Determine the (X, Y) coordinate at the center of the cell enclosing the given text.  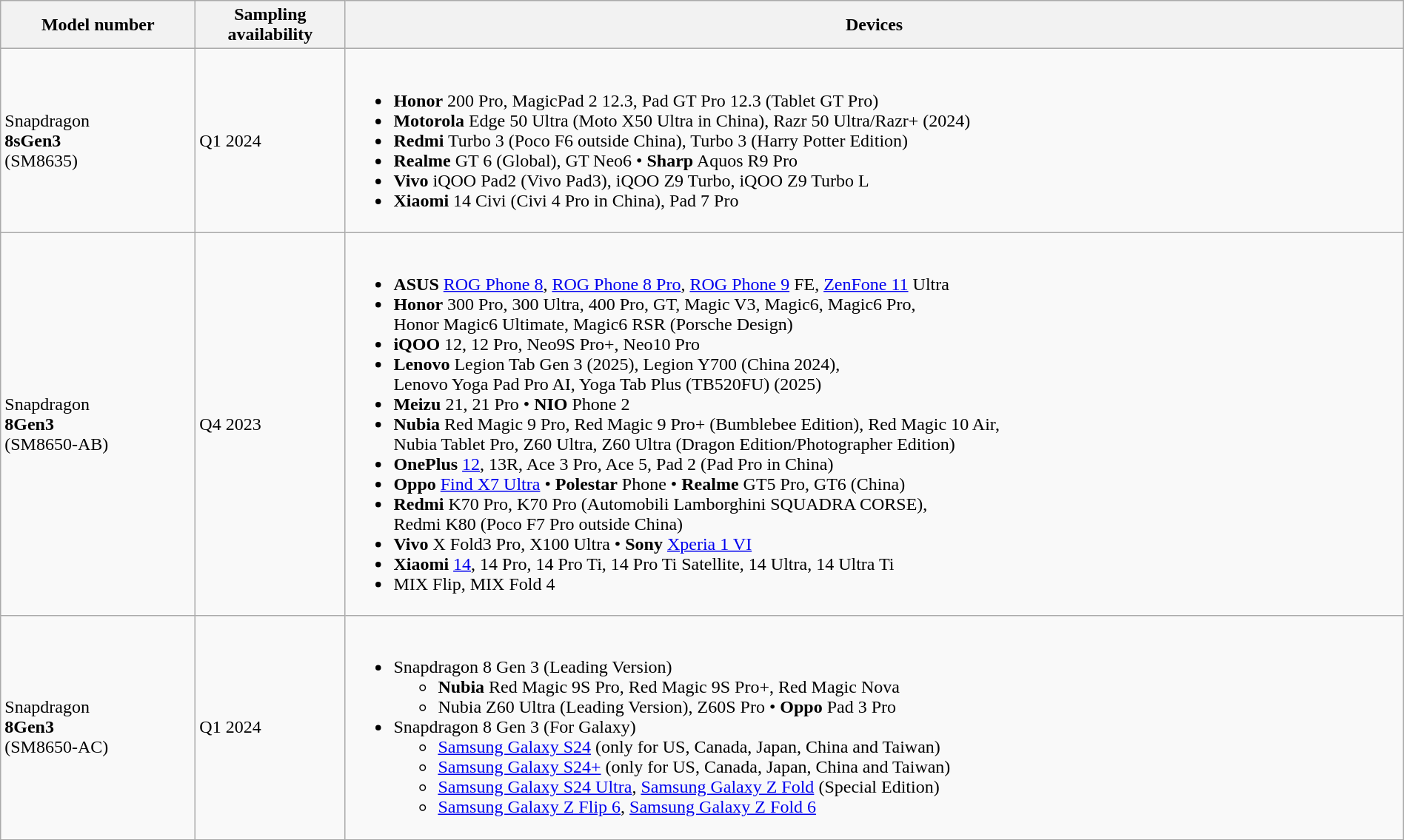
Q4 2023 (270, 424)
Snapdragon8Gen3(SM8650-AB) (98, 424)
Devices (874, 25)
Snapdragon8Gen3(SM8650-AC) (98, 728)
Samplingavailability (270, 25)
Model number (98, 25)
Snapdragon8sGen3(SM8635) (98, 141)
